Search for the cell housing the specified text and yield its [x, y] center coordinate. 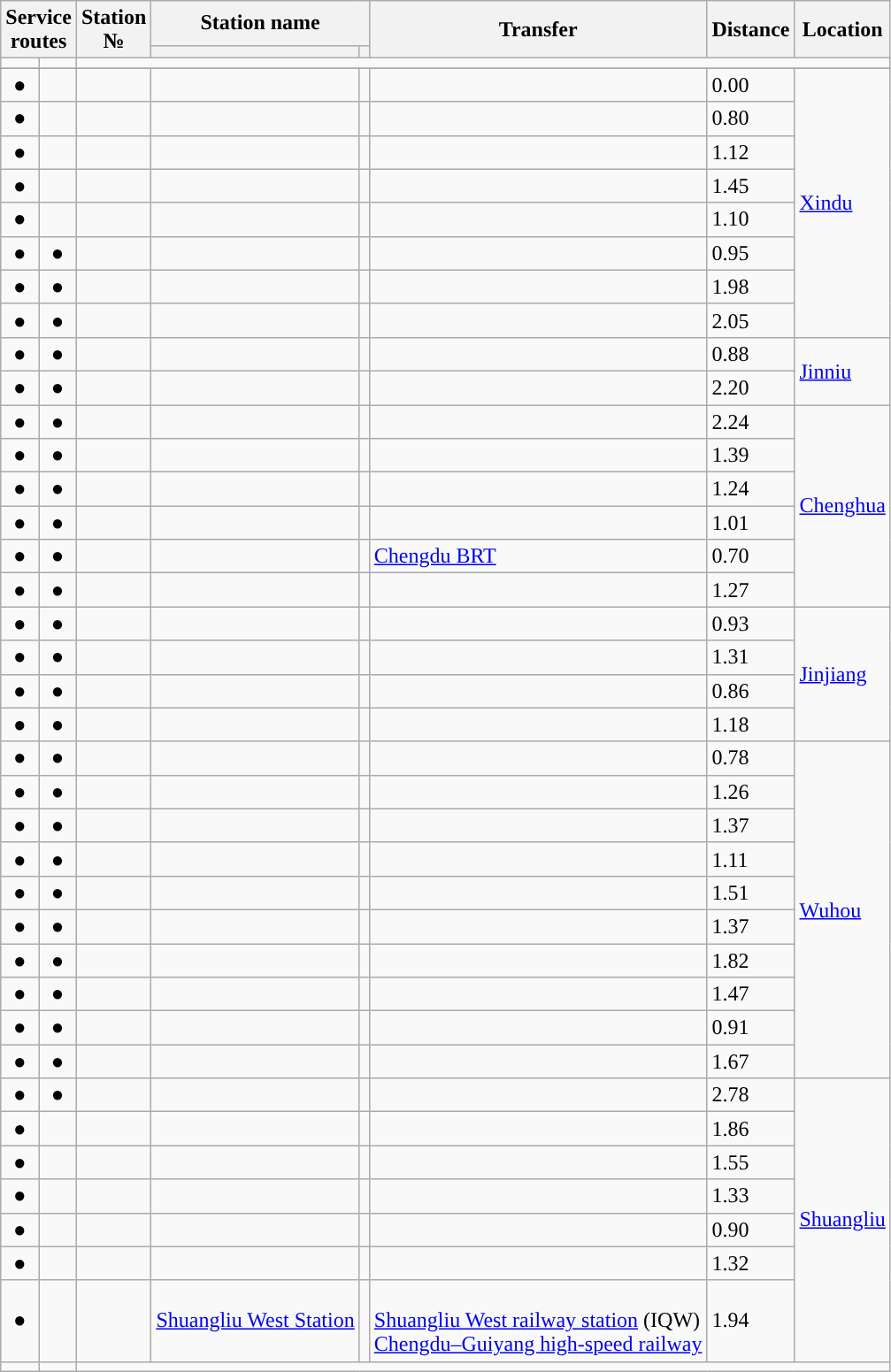
1.33 [750, 1196]
1.82 [750, 960]
Shuangliu West railway station (IQW)Chengdu–Guiyang high-speed railway [538, 1321]
1.01 [750, 523]
0.78 [750, 758]
1.47 [750, 994]
2.78 [750, 1095]
1.27 [750, 590]
Shuangliu [842, 1220]
0.88 [750, 354]
0.70 [750, 556]
1.45 [750, 186]
1.67 [750, 1062]
Serviceroutes [39, 30]
1.51 [750, 893]
1.24 [750, 489]
2.05 [750, 320]
Location [842, 30]
1.26 [750, 792]
2.20 [750, 387]
0.90 [750, 1230]
0.93 [750, 624]
Jinniu [842, 371]
Chenghua [842, 506]
1.10 [750, 219]
1.31 [750, 657]
1.98 [750, 287]
0.86 [750, 691]
0.00 [750, 85]
1.94 [750, 1321]
Shuangliu West Station [255, 1321]
Xindu [842, 203]
1.55 [750, 1162]
1.86 [750, 1129]
1.12 [750, 152]
Station name [260, 23]
2.24 [750, 422]
0.80 [750, 119]
1.39 [750, 456]
1.11 [750, 859]
0.95 [750, 253]
1.18 [750, 724]
Station№ [113, 30]
Transfer [538, 30]
1.32 [750, 1263]
Wuhou [842, 909]
0.91 [750, 1028]
Jinjiang [842, 674]
Distance [750, 30]
Chengdu BRT [538, 556]
